Capture the cell that displays the provided text and extract its [x, y] central coordinate. 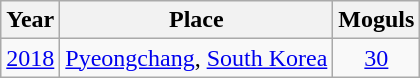
2018 [30, 58]
Moguls [376, 20]
30 [376, 58]
Pyeongchang, South Korea [196, 58]
Year [30, 20]
Place [196, 20]
